Pinpoint the cell where the given text exists, returning its (X, Y) midpoint coordinate. 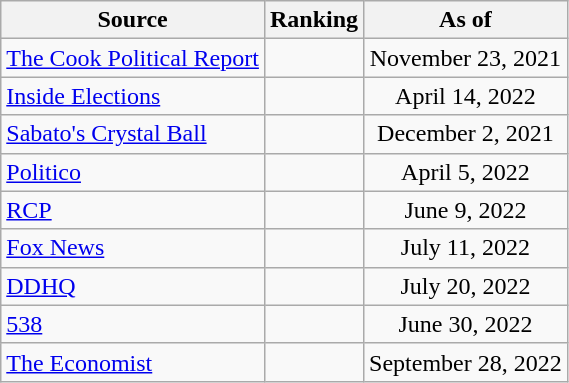
June 9, 2022 (466, 210)
Inside Elections (133, 96)
Politico (133, 172)
The Economist (133, 362)
Source (133, 20)
Sabato's Crystal Ball (133, 134)
As of (466, 20)
RCP (133, 210)
July 20, 2022 (466, 286)
November 23, 2021 (466, 58)
December 2, 2021 (466, 134)
DDHQ (133, 286)
April 5, 2022 (466, 172)
Ranking (314, 20)
538 (133, 324)
June 30, 2022 (466, 324)
Fox News (133, 248)
July 11, 2022 (466, 248)
The Cook Political Report (133, 58)
September 28, 2022 (466, 362)
April 14, 2022 (466, 96)
